Capture the cell that displays the provided text and extract its (x, y) central coordinate. 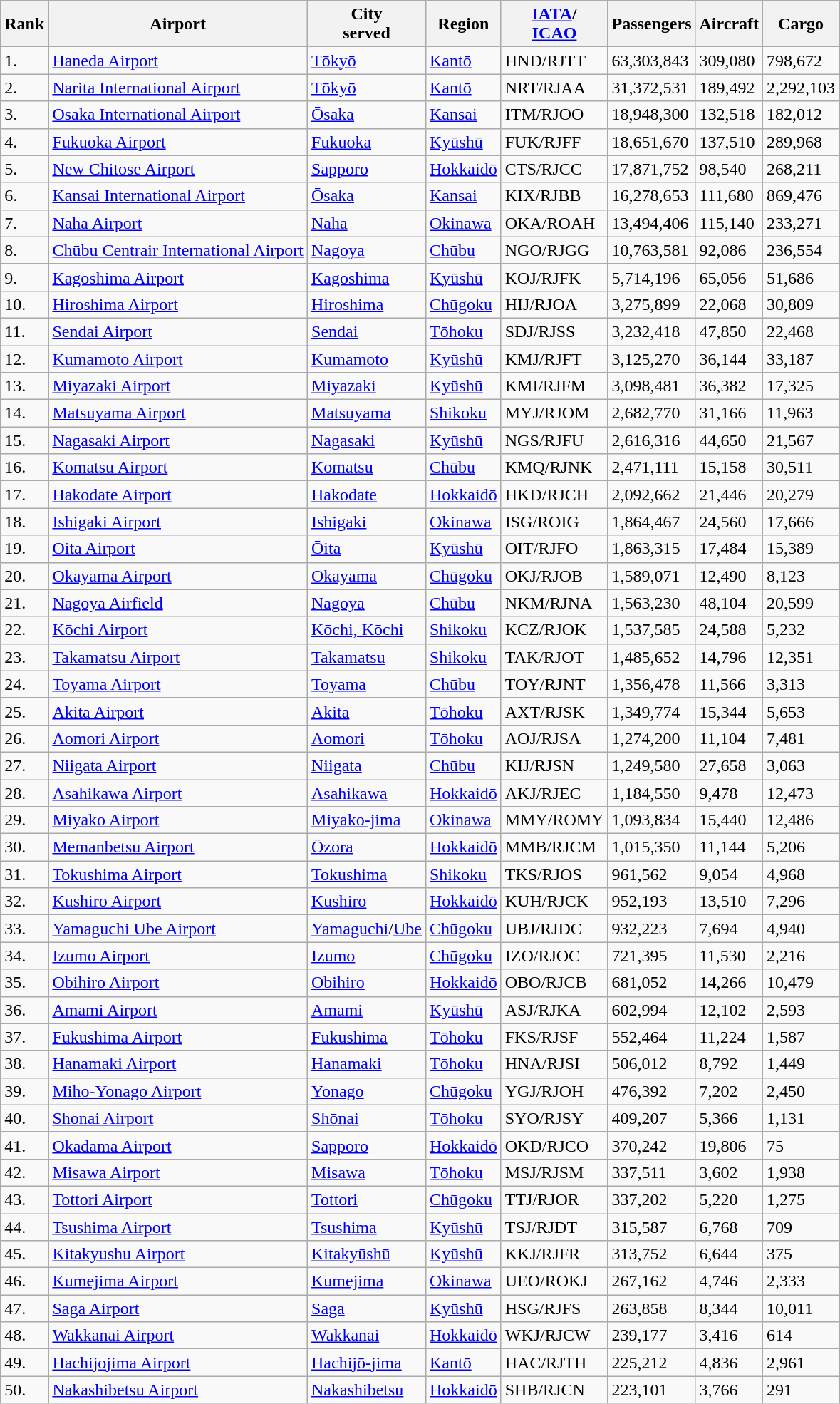
3,275,899 (651, 304)
Takamatsu Airport (178, 657)
KIJ/RJSN (554, 765)
Niigata Airport (178, 765)
2,471,111 (651, 468)
476,392 (651, 1091)
10. (24, 304)
31,372,531 (651, 88)
1,275 (801, 1199)
TOY/RJNT (554, 684)
Kagoshima Airport (178, 277)
961,562 (651, 874)
41. (24, 1145)
12,473 (801, 793)
268,211 (801, 169)
Akita (367, 711)
75 (801, 1145)
KUH/RJCK (554, 902)
4. (24, 142)
HNA/RJSI (554, 1064)
ITM/RJOO (554, 115)
Obihiro (367, 983)
CTS/RJCC (554, 169)
15,158 (730, 468)
FUK/RJFF (554, 142)
Tsushima Airport (178, 1227)
KOJ/RJFK (554, 277)
21. (24, 603)
3,766 (730, 1390)
40. (24, 1118)
13,494,406 (651, 223)
2,333 (801, 1281)
11. (24, 331)
39. (24, 1091)
AXT/RJSK (554, 711)
Nagasaki (367, 440)
NGS/RJFU (554, 440)
313,752 (651, 1254)
Cityserved (367, 24)
Okayama (367, 576)
1,349,774 (651, 711)
YGJ/RJOH (554, 1091)
1,537,585 (651, 630)
1,093,834 (651, 820)
Fukuoka (367, 142)
Komatsu (367, 468)
409,207 (651, 1118)
HND/RJTT (554, 61)
115,140 (730, 223)
33. (24, 929)
6. (24, 196)
Miyazaki Airport (178, 386)
233,271 (801, 223)
1,015,350 (651, 847)
111,680 (730, 196)
8,792 (730, 1064)
2,092,662 (651, 495)
12,102 (730, 1010)
Izumo (367, 956)
Sendai (367, 331)
KMQ/RJNK (554, 468)
24,560 (730, 522)
6,768 (730, 1227)
11,566 (730, 684)
Shōnai (367, 1118)
35. (24, 983)
36,144 (730, 358)
21,446 (730, 495)
44. (24, 1227)
22,468 (801, 331)
Asahikawa Airport (178, 793)
Kumamoto Airport (178, 358)
29. (24, 820)
27,658 (730, 765)
17,666 (801, 522)
Komatsu Airport (178, 468)
18,948,300 (651, 115)
20. (24, 576)
51,686 (801, 277)
14. (24, 413)
1,131 (801, 1118)
33,187 (801, 358)
9,478 (730, 793)
ISG/ROIG (554, 522)
Hakodate (367, 495)
6,644 (730, 1254)
22,068 (730, 304)
IZO/RJOC (554, 956)
Naha Airport (178, 223)
Amami (367, 1010)
Miho-Yonago Airport (178, 1091)
Tottori (367, 1199)
Naha (367, 223)
44,650 (730, 440)
UBJ/RJDC (554, 929)
13,510 (730, 902)
26. (24, 738)
236,554 (801, 250)
Tokushima Airport (178, 874)
HIJ/RJOA (554, 304)
2. (24, 88)
Akita Airport (178, 711)
OKJ/RJOB (554, 576)
1,274,200 (651, 738)
3,313 (801, 684)
4,836 (730, 1363)
12,351 (801, 657)
1,449 (801, 1064)
Osaka International Airport (178, 115)
1,938 (801, 1172)
263,858 (651, 1308)
MYJ/RJOM (554, 413)
2,682,770 (651, 413)
Fukuoka Airport (178, 142)
MMB/RJCM (554, 847)
63,303,843 (651, 61)
KCZ/RJOK (554, 630)
Takamatsu (367, 657)
1,863,315 (651, 549)
SYO/RJSY (554, 1118)
Ōzora (367, 847)
48,104 (730, 603)
Hiroshima Airport (178, 304)
Hanamaki Airport (178, 1064)
614 (801, 1336)
OBO/RJCB (554, 983)
506,012 (651, 1064)
Nakashibetsu Airport (178, 1390)
4,968 (801, 874)
45. (24, 1254)
98,540 (730, 169)
19,806 (730, 1145)
10,479 (801, 983)
267,162 (651, 1281)
Oita Airport (178, 549)
Passengers (651, 24)
5,366 (730, 1118)
KMI/RJFM (554, 386)
18,651,670 (651, 142)
602,994 (651, 1010)
11,104 (730, 738)
Airport (178, 24)
48. (24, 1336)
38. (24, 1064)
Asahikawa (367, 793)
Saga (367, 1308)
47,850 (730, 331)
Kitakyūshū (367, 1254)
36. (24, 1010)
18. (24, 522)
Yamaguchi/Ube (367, 929)
23. (24, 657)
UEO/ROKJ (554, 1281)
Kansai International Airport (178, 196)
137,510 (730, 142)
3,125,270 (651, 358)
50. (24, 1390)
239,177 (651, 1336)
Aomori (367, 738)
MSJ/RJSM (554, 1172)
KKJ/RJFR (554, 1254)
WKJ/RJCW (554, 1336)
Tottori Airport (178, 1199)
223,101 (651, 1390)
Wakkanai Airport (178, 1336)
Kōchi Airport (178, 630)
16,278,653 (651, 196)
Izumo Airport (178, 956)
20,279 (801, 495)
FKS/RJSF (554, 1037)
Memanbetsu Airport (178, 847)
Yonago (367, 1091)
11,530 (730, 956)
182,012 (801, 115)
5,653 (801, 711)
65,056 (730, 277)
798,672 (801, 61)
19. (24, 549)
Hachijojima Airport (178, 1363)
Miyako Airport (178, 820)
Hachijō-jima (367, 1363)
189,492 (730, 88)
709 (801, 1227)
Okayama Airport (178, 576)
721,395 (651, 956)
24,588 (730, 630)
9,054 (730, 874)
HSG/RJFS (554, 1308)
3,416 (730, 1336)
IATA/ICAO (554, 24)
5,220 (730, 1199)
Ishigaki (367, 522)
Narita International Airport (178, 88)
Amami Airport (178, 1010)
Misawa Airport (178, 1172)
92,086 (730, 250)
11,224 (730, 1037)
5,232 (801, 630)
9. (24, 277)
5,714,196 (651, 277)
15,344 (730, 711)
11,144 (730, 847)
309,080 (730, 61)
SHB/RJCN (554, 1390)
12,486 (801, 820)
Aomori Airport (178, 738)
27. (24, 765)
36,382 (730, 386)
15. (24, 440)
2,216 (801, 956)
Wakkanai (367, 1336)
Sendai Airport (178, 331)
5,206 (801, 847)
12,490 (730, 576)
25. (24, 711)
2,593 (801, 1010)
TTJ/RJOR (554, 1199)
21,567 (801, 440)
Nagasaki Airport (178, 440)
7,481 (801, 738)
952,193 (651, 902)
375 (801, 1254)
KIX/RJBB (554, 196)
5. (24, 169)
10,011 (801, 1308)
Okadama Airport (178, 1145)
132,518 (730, 115)
Toyama Airport (178, 684)
932,223 (651, 929)
Miyako-jima (367, 820)
1,864,467 (651, 522)
17,871,752 (651, 169)
Rank (24, 24)
1,589,071 (651, 576)
Tokushima (367, 874)
Region (463, 24)
34. (24, 956)
TSJ/RJDT (554, 1227)
10,763,581 (651, 250)
11,963 (801, 413)
20,599 (801, 603)
15,389 (801, 549)
8,123 (801, 576)
1,184,550 (651, 793)
3,232,418 (651, 331)
Cargo (801, 24)
New Chitose Airport (178, 169)
1,356,478 (651, 684)
30,511 (801, 468)
22. (24, 630)
OKA/ROAH (554, 223)
1,563,230 (651, 603)
Kōchi, Kōchi (367, 630)
Kushiro Airport (178, 902)
Kumejima (367, 1281)
NRT/RJAA (554, 88)
14,266 (730, 983)
Shonai Airport (178, 1118)
7,296 (801, 902)
681,052 (651, 983)
1. (24, 61)
Hiroshima (367, 304)
28. (24, 793)
42. (24, 1172)
1,587 (801, 1037)
225,212 (651, 1363)
17,484 (730, 549)
14,796 (730, 657)
Ishigaki Airport (178, 522)
49. (24, 1363)
Kumamoto (367, 358)
TKS/RJOS (554, 874)
Matsuyama (367, 413)
7. (24, 223)
3,063 (801, 765)
37. (24, 1037)
4,940 (801, 929)
337,511 (651, 1172)
8,344 (730, 1308)
2,961 (801, 1363)
16. (24, 468)
15,440 (730, 820)
Chūbu Centrair International Airport (178, 250)
Nagoya Airfield (178, 603)
12. (24, 358)
47. (24, 1308)
30. (24, 847)
2,616,316 (651, 440)
Niigata (367, 765)
7,694 (730, 929)
SDJ/RJSS (554, 331)
31. (24, 874)
1,249,580 (651, 765)
TAK/RJOT (554, 657)
NKM/RJNA (554, 603)
24. (24, 684)
370,242 (651, 1145)
OKD/RJCO (554, 1145)
Yamaguchi Ube Airport (178, 929)
Hanamaki (367, 1064)
Ōita (367, 549)
HAC/RJTH (554, 1363)
32. (24, 902)
Saga Airport (178, 1308)
Haneda Airport (178, 61)
OIT/RJFO (554, 549)
13. (24, 386)
3. (24, 115)
Hakodate Airport (178, 495)
2,292,103 (801, 88)
Misawa (367, 1172)
43. (24, 1199)
7,202 (730, 1091)
KMJ/RJFT (554, 358)
Aircraft (730, 24)
AKJ/RJEC (554, 793)
869,476 (801, 196)
Fukushima (367, 1037)
NGO/RJGG (554, 250)
Tsushima (367, 1227)
8. (24, 250)
Obihiro Airport (178, 983)
AOJ/RJSA (554, 738)
Kagoshima (367, 277)
315,587 (651, 1227)
Kushiro (367, 902)
337,202 (651, 1199)
Kitakyushu Airport (178, 1254)
Kumejima Airport (178, 1281)
17. (24, 495)
4,746 (730, 1281)
30,809 (801, 304)
HKD/RJCH (554, 495)
1,485,652 (651, 657)
2,450 (801, 1091)
289,968 (801, 142)
3,098,481 (651, 386)
3,602 (730, 1172)
Toyama (367, 684)
Nakashibetsu (367, 1390)
MMY/ROMY (554, 820)
552,464 (651, 1037)
46. (24, 1281)
31,166 (730, 413)
291 (801, 1390)
ASJ/RJKA (554, 1010)
Miyazaki (367, 386)
Matsuyama Airport (178, 413)
Fukushima Airport (178, 1037)
17,325 (801, 386)
